Provide the [x, y] coordinate of the cell's center where the given text is located.  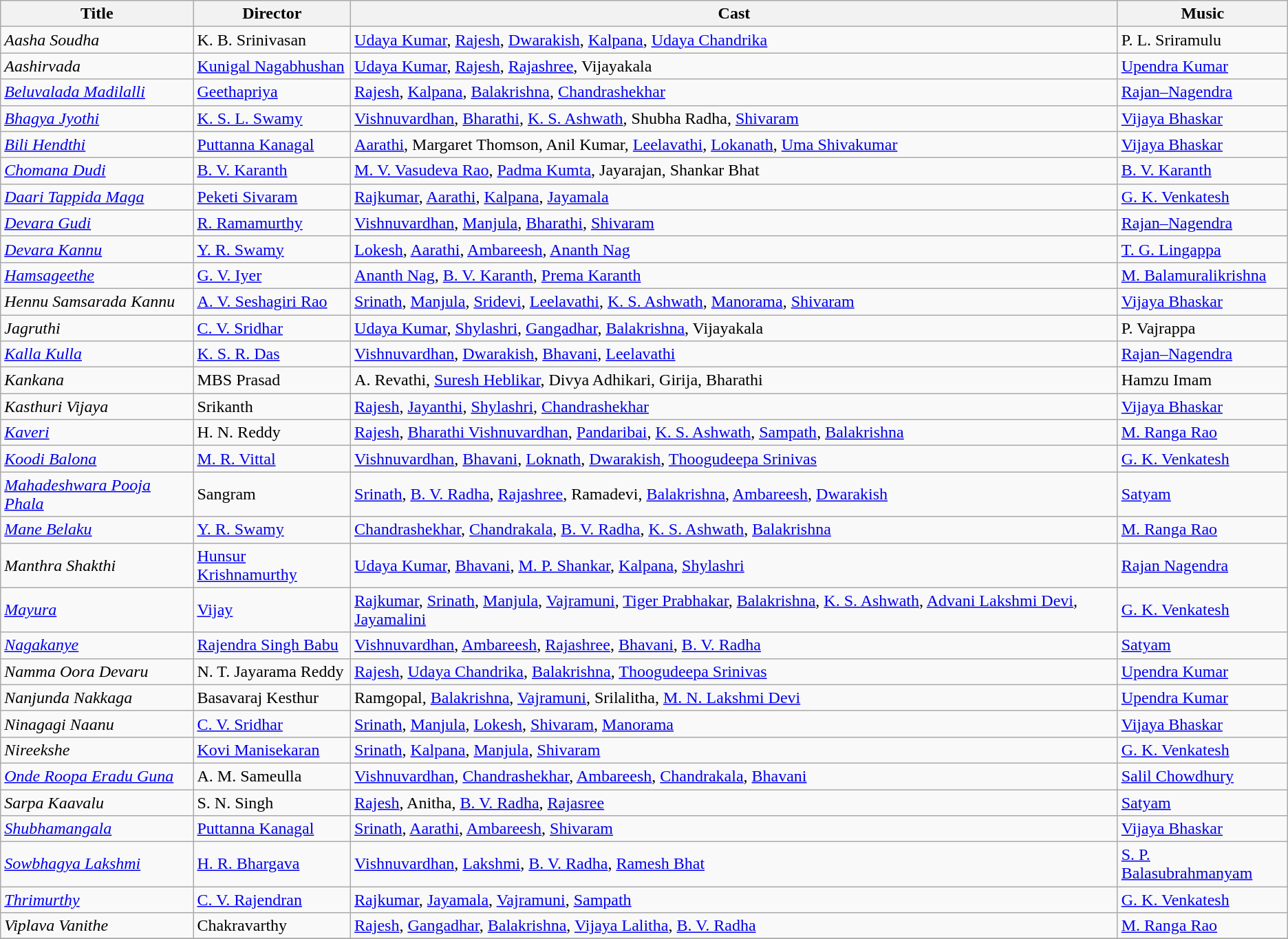
K. B. Srinivasan [272, 40]
Mahadeshwara Pooja Phala [97, 494]
Chandrashekhar, Chandrakala, B. V. Radha, K. S. Ashwath, Balakrishna [735, 530]
Salil Chowdhury [1203, 776]
Rajesh, Bharathi Vishnuvardhan, Pandaribai, K. S. Ashwath, Sampath, Balakrishna [735, 433]
M. Balamuralikrishna [1203, 275]
Nagakanye [97, 645]
Kankana [97, 380]
Ramgopal, Balakrishna, Vajramuni, Srilalitha, M. N. Lakshmi Devi [735, 698]
Vishnuvardhan, Bhavani, Loknath, Dwarakish, Thoogudeepa Srinivas [735, 459]
Ananth Nag, B. V. Karanth, Prema Karanth [735, 275]
Basavaraj Kesthur [272, 698]
Devara Kannu [97, 249]
S. P. Balasubrahmanyam [1203, 864]
Aashirvada [97, 66]
Rajkumar, Jayamala, Vajramuni, Sampath [735, 900]
Nanjunda Nakkaga [97, 698]
S. N. Singh [272, 803]
Rajkumar, Srinath, Manjula, Vajramuni, Tiger Prabhakar, Balakrishna, K. S. Ashwath, Advani Lakshmi Devi, Jayamalini [735, 609]
A. M. Sameulla [272, 776]
Srinath, Kalpana, Manjula, Shivaram [735, 750]
Rajesh, Kalpana, Balakrishna, Chandrashekhar [735, 92]
Srinath, Aarathi, Ambareesh, Shivaram [735, 829]
Kovi Manisekaran [272, 750]
Hamzu Imam [1203, 380]
Kalla Kulla [97, 354]
Kunigal Nagabhushan [272, 66]
Chomana Dudi [97, 171]
Sowbhagya Lakshmi [97, 864]
P. L. Sriramulu [1203, 40]
Srinath, Manjula, Lokesh, Shivaram, Manorama [735, 724]
N. T. Jayarama Reddy [272, 671]
Udaya Kumar, Rajesh, Dwarakish, Kalpana, Udaya Chandrika [735, 40]
Bhagya Jyothi [97, 118]
Mayura [97, 609]
Vishnuvardhan, Dwarakish, Bhavani, Leelavathi [735, 354]
MBS Prasad [272, 380]
Srinath, B. V. Radha, Rajashree, Ramadevi, Balakrishna, Ambareesh, Dwarakish [735, 494]
Rajendra Singh Babu [272, 645]
Devara Gudi [97, 223]
T. G. Lingappa [1203, 249]
Thrimurthy [97, 900]
Nireekshe [97, 750]
Aarathi, Margaret Thomson, Anil Kumar, Leelavathi, Lokanath, Uma Shivakumar [735, 144]
Shubhamangala [97, 829]
P. Vajrappa [1203, 328]
Sarpa Kaavalu [97, 803]
Vishnuvardhan, Manjula, Bharathi, Shivaram [735, 223]
Rajan Nagendra [1203, 565]
A. V. Seshagiri Rao [272, 301]
Ninagagi Naanu [97, 724]
Chakravarthy [272, 926]
Beluvalada Madilalli [97, 92]
Rajesh, Udaya Chandrika, Balakrishna, Thoogudeepa Srinivas [735, 671]
Udaya Kumar, Shylashri, Gangadhar, Balakrishna, Vijayakala [735, 328]
M. R. Vittal [272, 459]
K. S. R. Das [272, 354]
Jagruthi [97, 328]
Hennu Samsarada Kannu [97, 301]
Manthra Shakthi [97, 565]
Rajkumar, Aarathi, Kalpana, Jayamala [735, 197]
G. V. Iyer [272, 275]
Sangram [272, 494]
Udaya Kumar, Bhavani, M. P. Shankar, Kalpana, Shylashri [735, 565]
K. S. L. Swamy [272, 118]
A. Revathi, Suresh Heblikar, Divya Adhikari, Girija, Bharathi [735, 380]
Bili Hendthi [97, 144]
Onde Roopa Eradu Guna [97, 776]
Srinath, Manjula, Sridevi, Leelavathi, K. S. Ashwath, Manorama, Shivaram [735, 301]
Hunsur Krishnamurthy [272, 565]
R. Ramamurthy [272, 223]
Vishnuvardhan, Bharathi, K. S. Ashwath, Shubha Radha, Shivaram [735, 118]
Aasha Soudha [97, 40]
Kaveri [97, 433]
Udaya Kumar, Rajesh, Rajashree, Vijayakala [735, 66]
Title [97, 14]
Viplava Vanithe [97, 926]
Rajesh, Anitha, B. V. Radha, Rajasree [735, 803]
H. N. Reddy [272, 433]
Rajesh, Jayanthi, Shylashri, Chandrashekhar [735, 407]
Vishnuvardhan, Lakshmi, B. V. Radha, Ramesh Bhat [735, 864]
Hamsageethe [97, 275]
Vijay [272, 609]
Rajesh, Gangadhar, Balakrishna, Vijaya Lalitha, B. V. Radha [735, 926]
M. V. Vasudeva Rao, Padma Kumta, Jayarajan, Shankar Bhat [735, 171]
H. R. Bhargava [272, 864]
Vishnuvardhan, Chandrashekhar, Ambareesh, Chandrakala, Bhavani [735, 776]
Srikanth [272, 407]
Peketi Sivaram [272, 197]
Lokesh, Aarathi, Ambareesh, Ananth Nag [735, 249]
Kasthuri Vijaya [97, 407]
Geethapriya [272, 92]
Cast [735, 14]
Director [272, 14]
Namma Oora Devaru [97, 671]
Vishnuvardhan, Ambareesh, Rajashree, Bhavani, B. V. Radha [735, 645]
C. V. Rajendran [272, 900]
Daari Tappida Maga [97, 197]
Mane Belaku [97, 530]
Music [1203, 14]
Koodi Balona [97, 459]
